Return the [x, y] coordinate for the center point of the cell that contains the specified text.  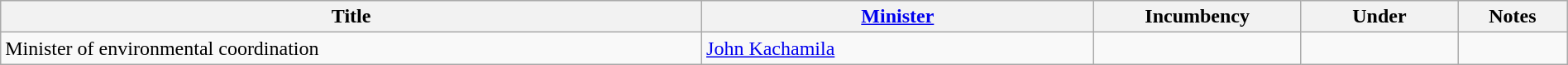
Title [351, 17]
Minister of environmental coordination [351, 48]
Under [1379, 17]
Incumbency [1198, 17]
Notes [1513, 17]
Minister [898, 17]
John Kachamila [898, 48]
